Return the [X, Y] coordinate for the center point of the cell that contains the specified text.  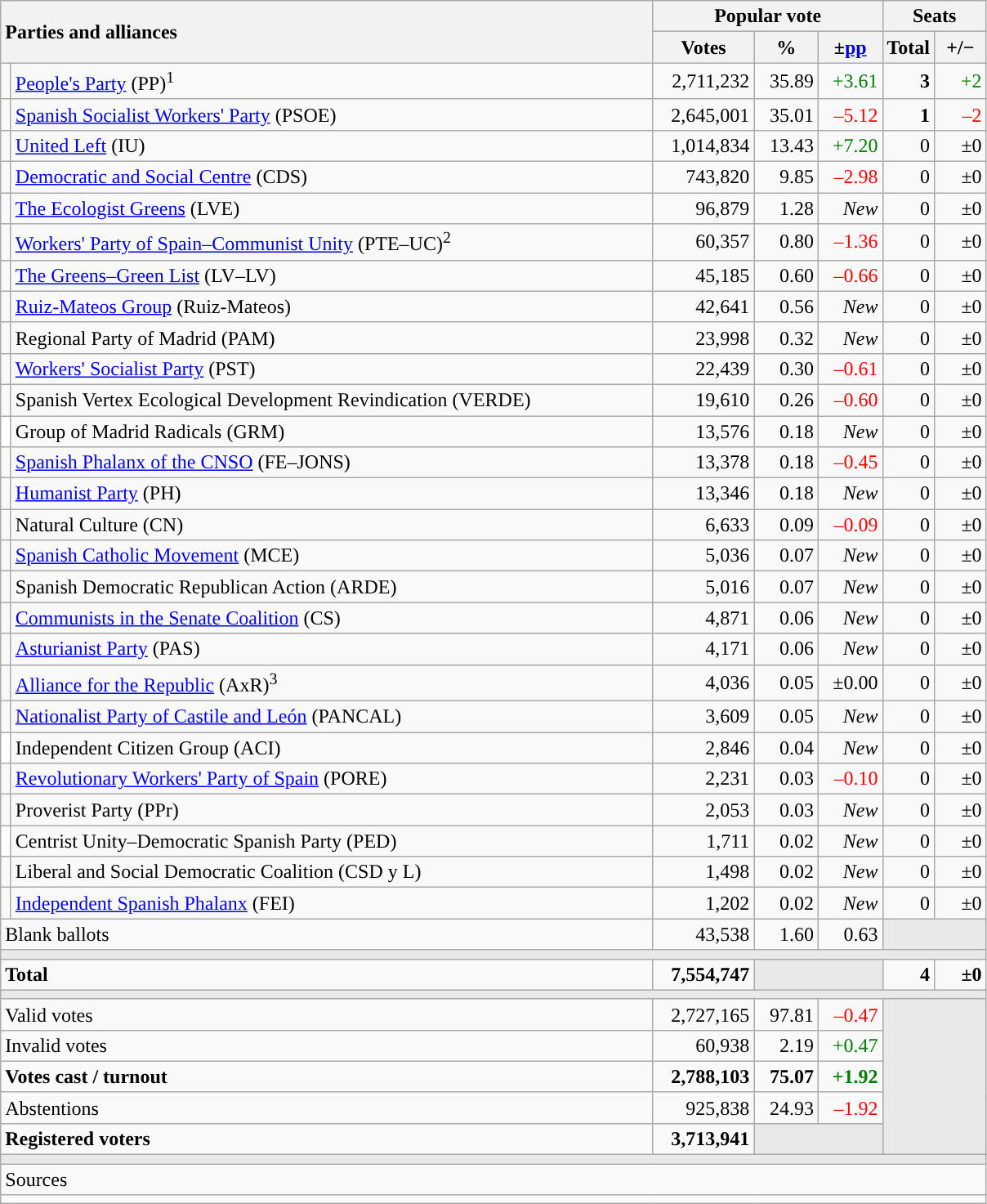
35.01 [786, 114]
Communists in the Senate Coalition (CS) [332, 618]
1,202 [703, 903]
0.63 [850, 934]
96,879 [703, 208]
Humanist Party (PH) [332, 494]
Workers' Socialist Party (PST) [332, 369]
3,713,941 [703, 1139]
6,633 [703, 525]
The Greens–Green List (LV–LV) [332, 275]
2.19 [786, 1045]
0.26 [786, 400]
0.09 [786, 525]
2,788,103 [703, 1076]
+0.47 [850, 1045]
13,378 [703, 463]
Spanish Catholic Movement (MCE) [332, 556]
–2 [961, 114]
–0.45 [850, 463]
Sources [493, 1179]
Alliance for the Republic (AxR)3 [332, 683]
4 [909, 974]
0.04 [786, 748]
–0.47 [850, 1014]
–1.92 [850, 1108]
–0.10 [850, 779]
Votes [703, 47]
22,439 [703, 369]
1,014,834 [703, 145]
2,231 [703, 779]
60,357 [703, 242]
Nationalist Party of Castile and León (PANCAL) [332, 717]
–2.98 [850, 177]
Registered voters [327, 1139]
19,610 [703, 400]
Blank ballots [327, 934]
+3.61 [850, 82]
–0.60 [850, 400]
Spanish Socialist Workers' Party (PSOE) [332, 114]
0.60 [786, 275]
4,171 [703, 649]
Parties and alliances [327, 32]
1,498 [703, 872]
4,871 [703, 618]
743,820 [703, 177]
Ruiz-Mateos Group (Ruiz-Mateos) [332, 307]
0.80 [786, 242]
2,727,165 [703, 1014]
+2 [961, 82]
3,609 [703, 717]
% [786, 47]
7,554,747 [703, 974]
+1.92 [850, 1076]
Valid votes [327, 1014]
5,016 [703, 587]
Votes cast / turnout [327, 1076]
1.60 [786, 934]
Invalid votes [327, 1045]
Spanish Democratic Republican Action (ARDE) [332, 587]
The Ecologist Greens (LVE) [332, 208]
75.07 [786, 1076]
2,053 [703, 810]
Democratic and Social Centre (CDS) [332, 177]
Proverist Party (PPr) [332, 810]
±0.00 [850, 683]
–0.61 [850, 369]
925,838 [703, 1108]
Natural Culture (CN) [332, 525]
–5.12 [850, 114]
9.85 [786, 177]
43,538 [703, 934]
0.56 [786, 307]
2,846 [703, 748]
4,036 [703, 683]
Revolutionary Workers' Party of Spain (PORE) [332, 779]
1 [909, 114]
Spanish Vertex Ecological Development Revindication (VERDE) [332, 400]
97.81 [786, 1014]
–1.36 [850, 242]
–0.66 [850, 275]
45,185 [703, 275]
Centrist Unity–Democratic Spanish Party (PED) [332, 841]
Group of Madrid Radicals (GRM) [332, 432]
2,645,001 [703, 114]
13,576 [703, 432]
Seats [935, 16]
Independent Spanish Phalanx (FEI) [332, 903]
0.30 [786, 369]
5,036 [703, 556]
1.28 [786, 208]
0.32 [786, 338]
60,938 [703, 1045]
Abstentions [327, 1108]
13,346 [703, 494]
Liberal and Social Democratic Coalition (CSD y L) [332, 872]
42,641 [703, 307]
United Left (IU) [332, 145]
Workers' Party of Spain–Communist Unity (PTE–UC)2 [332, 242]
+/− [961, 47]
24.93 [786, 1108]
13.43 [786, 145]
Popular vote [768, 16]
Independent Citizen Group (ACI) [332, 748]
1,711 [703, 841]
Asturianist Party (PAS) [332, 649]
3 [909, 82]
±pp [850, 47]
People's Party (PP)1 [332, 82]
23,998 [703, 338]
2,711,232 [703, 82]
Spanish Phalanx of the CNSO (FE–JONS) [332, 463]
+7.20 [850, 145]
Regional Party of Madrid (PAM) [332, 338]
–0.09 [850, 525]
35.89 [786, 82]
